Return (X, Y) of the center of cell containing provided text 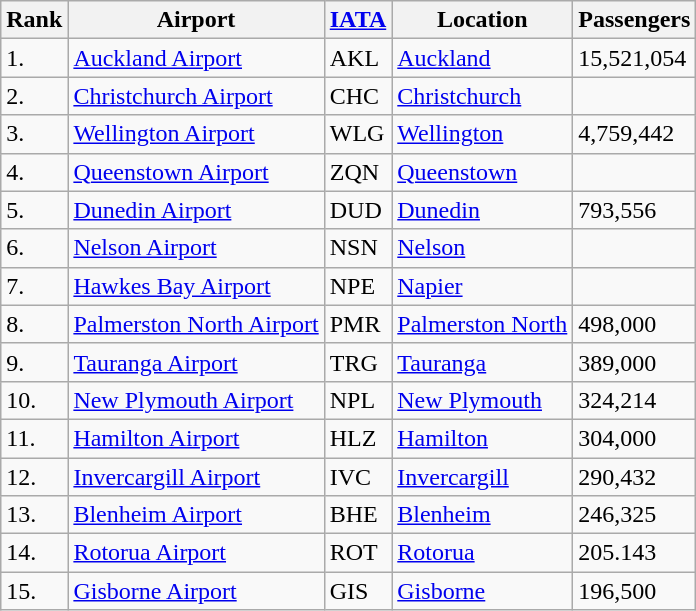
498,000 (634, 324)
2. (34, 96)
GIS (358, 591)
ROT (358, 553)
Tauranga (482, 362)
Nelson (482, 248)
Palmerston North Airport (196, 324)
4,759,442 (634, 134)
Gisborne Airport (196, 591)
Nelson Airport (196, 248)
3. (34, 134)
Auckland (482, 58)
Blenheim (482, 515)
Queenstown Airport (196, 172)
8. (34, 324)
Invercargill (482, 477)
324,214 (634, 400)
Auckland Airport (196, 58)
Hamilton (482, 438)
14. (34, 553)
Passengers (634, 20)
HLZ (358, 438)
Dunedin (482, 210)
10. (34, 400)
CHC (358, 96)
Christchurch Airport (196, 96)
Rank (34, 20)
Wellington Airport (196, 134)
196,500 (634, 591)
WLG (358, 134)
5. (34, 210)
Invercargill Airport (196, 477)
ZQN (358, 172)
IVC (358, 477)
15,521,054 (634, 58)
New Plymouth Airport (196, 400)
Dunedin Airport (196, 210)
7. (34, 286)
Tauranga Airport (196, 362)
11. (34, 438)
Napier (482, 286)
NPE (358, 286)
BHE (358, 515)
Gisborne (482, 591)
PMR (358, 324)
389,000 (634, 362)
IATA (358, 20)
Wellington (482, 134)
Hawkes Bay Airport (196, 286)
New Plymouth (482, 400)
NSN (358, 248)
DUD (358, 210)
Airport (196, 20)
9. (34, 362)
NPL (358, 400)
205.143 (634, 553)
Christchurch (482, 96)
290,432 (634, 477)
Queenstown (482, 172)
15. (34, 591)
304,000 (634, 438)
Rotorua (482, 553)
246,325 (634, 515)
TRG (358, 362)
13. (34, 515)
Hamilton Airport (196, 438)
793,556 (634, 210)
1. (34, 58)
Palmerston North (482, 324)
4. (34, 172)
6. (34, 248)
Rotorua Airport (196, 553)
12. (34, 477)
AKL (358, 58)
Blenheim Airport (196, 515)
Location (482, 20)
